Capture the cell that displays the provided text and extract its [X, Y] central coordinate. 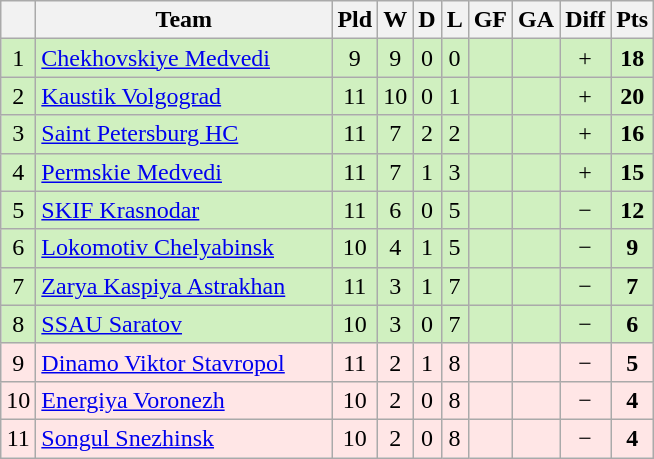
Saint Petersburg HC [184, 134]
Zarya Kaspiya Astrakhan [184, 286]
15 [632, 172]
D [427, 20]
Diff [586, 20]
Pts [632, 20]
Team [184, 20]
SSAU Saratov [184, 324]
GA [536, 20]
12 [632, 210]
Chekhovskiye Medvedi [184, 58]
Energiya Voronezh [184, 400]
W [396, 20]
GF [490, 20]
Permskie Medvedi [184, 172]
18 [632, 58]
Lokomotiv Chelyabinsk [184, 248]
Kaustik Volgograd [184, 96]
L [454, 20]
20 [632, 96]
Dinamo Viktor Stavropol [184, 362]
SKIF Krasnodar [184, 210]
Songul Snezhinsk [184, 438]
16 [632, 134]
Pld [355, 20]
